Determine the (x, y) coordinate at the center of the cell enclosing the given text.  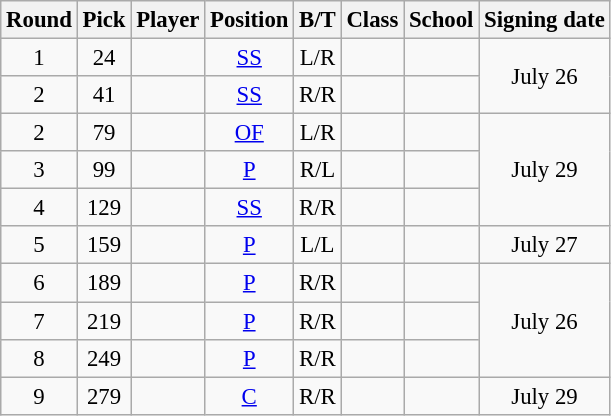
OF (250, 133)
School (442, 20)
July 27 (545, 245)
7 (39, 321)
Class (372, 20)
79 (104, 133)
249 (104, 358)
1 (39, 58)
99 (104, 170)
41 (104, 95)
3 (39, 170)
9 (39, 396)
Signing date (545, 20)
Position (250, 20)
Player (168, 20)
Round (39, 20)
129 (104, 208)
189 (104, 283)
159 (104, 245)
R/L (318, 170)
C (250, 396)
4 (39, 208)
5 (39, 245)
L/L (318, 245)
24 (104, 58)
6 (39, 283)
8 (39, 358)
279 (104, 396)
219 (104, 321)
Pick (104, 20)
B/T (318, 20)
